Scan for the cell matching the given text and deliver its (x, y) coordinate at center. 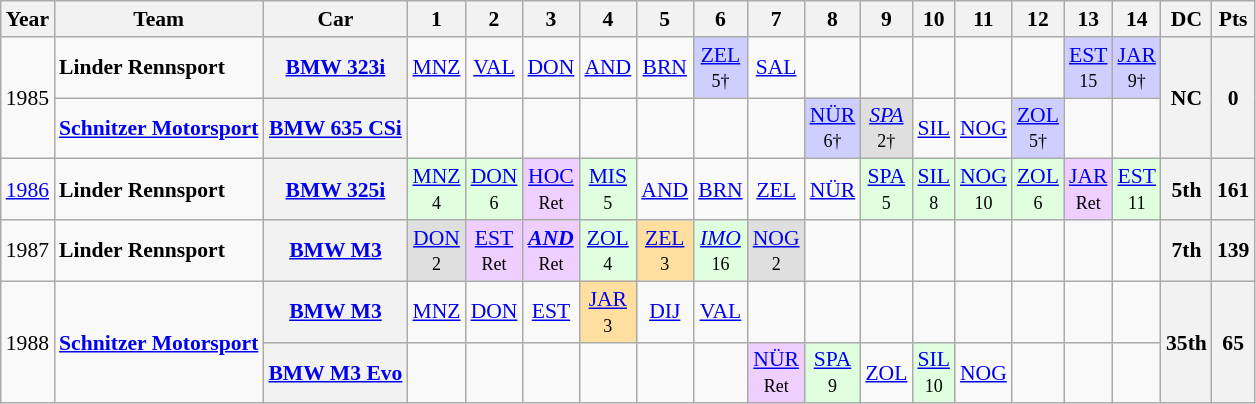
9 (886, 19)
7 (776, 19)
5th (1186, 190)
5 (664, 19)
SIL (934, 128)
SPA5 (886, 190)
BMW 325i (335, 190)
HOCRet (550, 190)
EST (550, 312)
BMW 323i (335, 68)
8 (833, 19)
1986 (28, 190)
NOG2 (776, 250)
12 (1038, 19)
Team (158, 19)
4 (608, 19)
161 (1234, 190)
JAR9† (1136, 68)
MIS5 (608, 190)
2 (494, 19)
BMW M3 Evo (335, 372)
7th (1186, 250)
SPA2† (886, 128)
ZEL3 (664, 250)
NÜR6† (833, 128)
13 (1088, 19)
ZOL (886, 372)
6 (720, 19)
ZOL6 (1038, 190)
MNZ4 (436, 190)
SIL10 (934, 372)
1988 (28, 342)
1987 (28, 250)
DON2 (436, 250)
NOG10 (984, 190)
35th (1186, 342)
SPA9 (833, 372)
EST11 (1136, 190)
DON6 (494, 190)
DIJ (664, 312)
10 (934, 19)
Year (28, 19)
JARRet (1088, 190)
ZEL (776, 190)
0 (1234, 98)
EST15 (1088, 68)
IMO16 (720, 250)
ESTRet (494, 250)
JAR3 (608, 312)
SIL8 (934, 190)
3 (550, 19)
Pts (1234, 19)
ZEL5† (720, 68)
139 (1234, 250)
ZOL4 (608, 250)
ZOL5† (1038, 128)
BMW 635 CSi (335, 128)
65 (1234, 342)
Car (335, 19)
14 (1136, 19)
1985 (28, 98)
DC (1186, 19)
NC (1186, 98)
NÜRRet (776, 372)
ANDRet (550, 250)
1 (436, 19)
SAL (776, 68)
11 (984, 19)
NÜR (833, 190)
